Output the [x, y] coordinate of the center of the cell containing the given text.  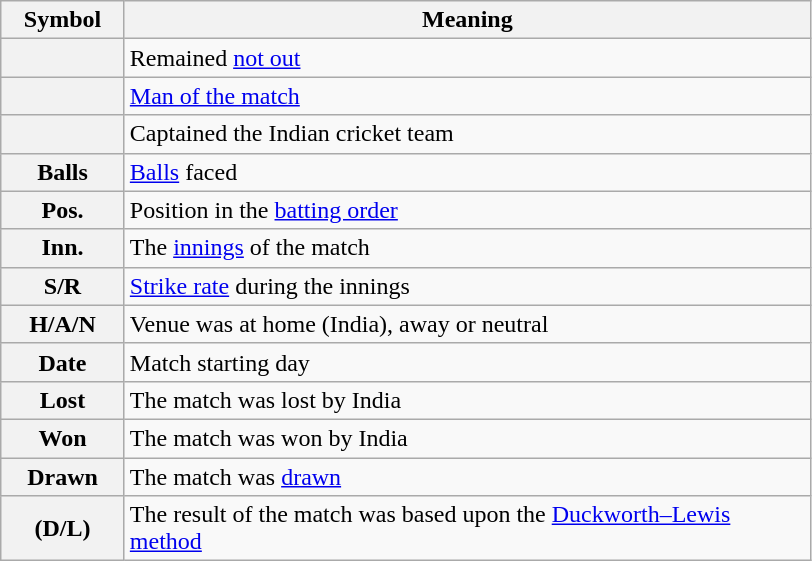
Meaning [467, 20]
Venue was at home (India), away or neutral [467, 324]
The match was lost by India [467, 400]
Position in the batting order [467, 210]
Inn. [63, 248]
S/R [63, 286]
Captained the Indian cricket team [467, 134]
Drawn [63, 477]
The innings of the match [467, 248]
The result of the match was based upon the Duckworth–Lewis method [467, 528]
Won [63, 438]
Man of the match [467, 96]
Date [63, 362]
Balls [63, 172]
H/A/N [63, 324]
(D/L) [63, 528]
Strike rate during the innings [467, 286]
Symbol [63, 20]
The match was won by India [467, 438]
Lost [63, 400]
The match was drawn [467, 477]
Pos. [63, 210]
Remained not out [467, 58]
Balls faced [467, 172]
Match starting day [467, 362]
